For the text-containing cell, return its midpoint in (x, y) coordinate format. 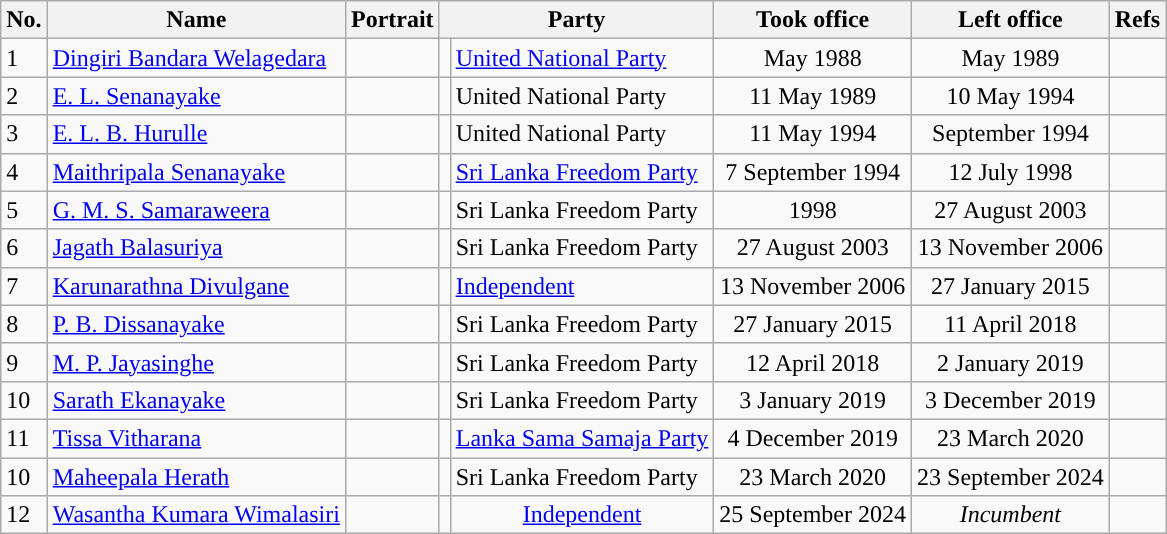
1998 (813, 210)
No. (24, 20)
September 1994 (1011, 134)
G. M. S. Samaraweera (196, 210)
May 1988 (813, 58)
May 1989 (1011, 58)
Jagath Balasuriya (196, 248)
3 (24, 134)
9 (24, 362)
Portrait (392, 20)
3 December 2019 (1011, 400)
11 April 2018 (1011, 324)
12 (24, 515)
Sarath Ekanayake (196, 400)
Lanka Sama Samaja Party (582, 438)
Incumbent (1011, 515)
E. L. B. Hurulle (196, 134)
Refs (1137, 20)
5 (24, 210)
2 January 2019 (1011, 362)
P. B. Dissanayake (196, 324)
25 September 2024 (813, 515)
11 May 1994 (813, 134)
Party (576, 20)
4 (24, 172)
Maheepala Herath (196, 477)
2 (24, 96)
10 May 1994 (1011, 96)
12 July 1998 (1011, 172)
Maithripala Senanayake (196, 172)
Left office (1011, 20)
4 December 2019 (813, 438)
Name (196, 20)
Took office (813, 20)
6 (24, 248)
11 May 1989 (813, 96)
Wasantha Kumara Wimalasiri (196, 515)
1 (24, 58)
Karunarathna Divulgane (196, 286)
Tissa Vitharana (196, 438)
7 (24, 286)
M. P. Jayasinghe (196, 362)
7 September 1994 (813, 172)
8 (24, 324)
E. L. Senanayake (196, 96)
12 April 2018 (813, 362)
23 September 2024 (1011, 477)
3 January 2019 (813, 400)
Dingiri Bandara Welagedara (196, 58)
11 (24, 438)
